Return the (X, Y) coordinate for the center point of the cell that contains the specified text.  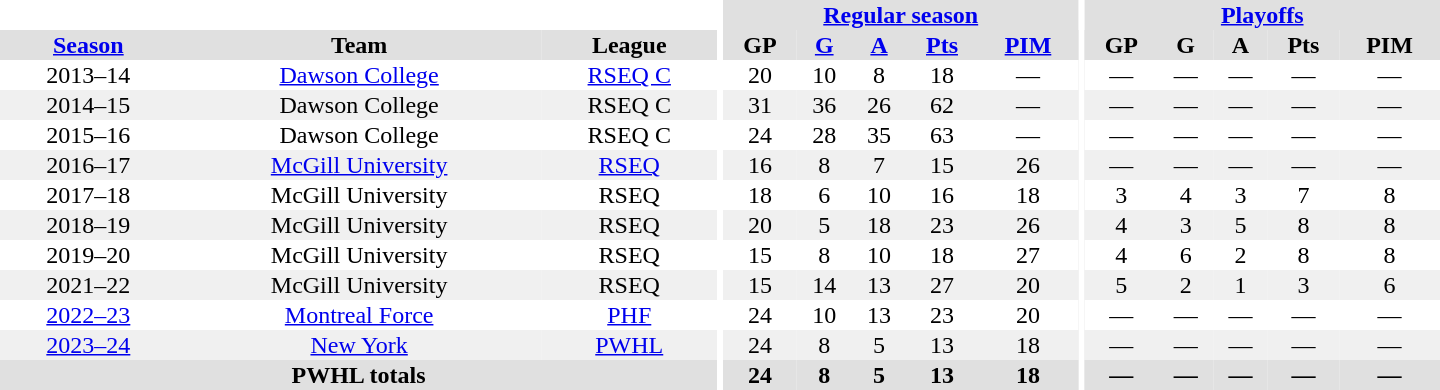
2017–18 (88, 195)
2014–15 (88, 105)
2015–16 (88, 135)
2016–17 (88, 165)
2018–19 (88, 225)
PWHL totals (358, 375)
35 (880, 135)
63 (942, 135)
PHF (630, 315)
2019–20 (88, 255)
2022–23 (88, 315)
League (630, 45)
Montreal Force (360, 315)
Regular season (900, 15)
New York (360, 345)
28 (824, 135)
2021–22 (88, 285)
31 (760, 105)
1 (1240, 285)
Team (360, 45)
36 (824, 105)
2023–24 (88, 345)
Season (88, 45)
2013–14 (88, 75)
14 (824, 285)
62 (942, 105)
Playoffs (1262, 15)
PWHL (630, 345)
